Extract the (x, y) coordinate from the center of the cell holding the provided text.  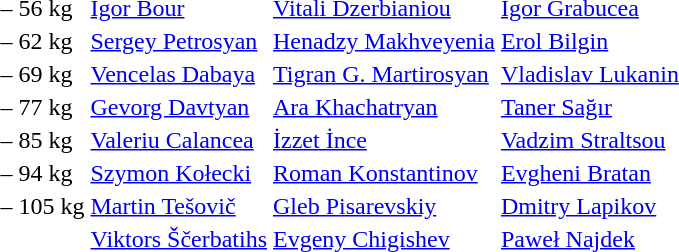
Gleb Pisarevskiy (384, 206)
Sergey Petrosyan (179, 41)
Martin Tešovič (179, 206)
İzzet İnce (384, 140)
Tigran G. Martirosyan (384, 74)
Valeriu Calancea (179, 140)
Szymon Kołecki (179, 173)
Vencelas Dabaya (179, 74)
Roman Konstantinov (384, 173)
Henadzy Makhveyenia (384, 41)
Gevorg Davtyan (179, 107)
Ara Khachatryan (384, 107)
